Find where the given text appears and provide that cell's center as (x, y) coordinate. 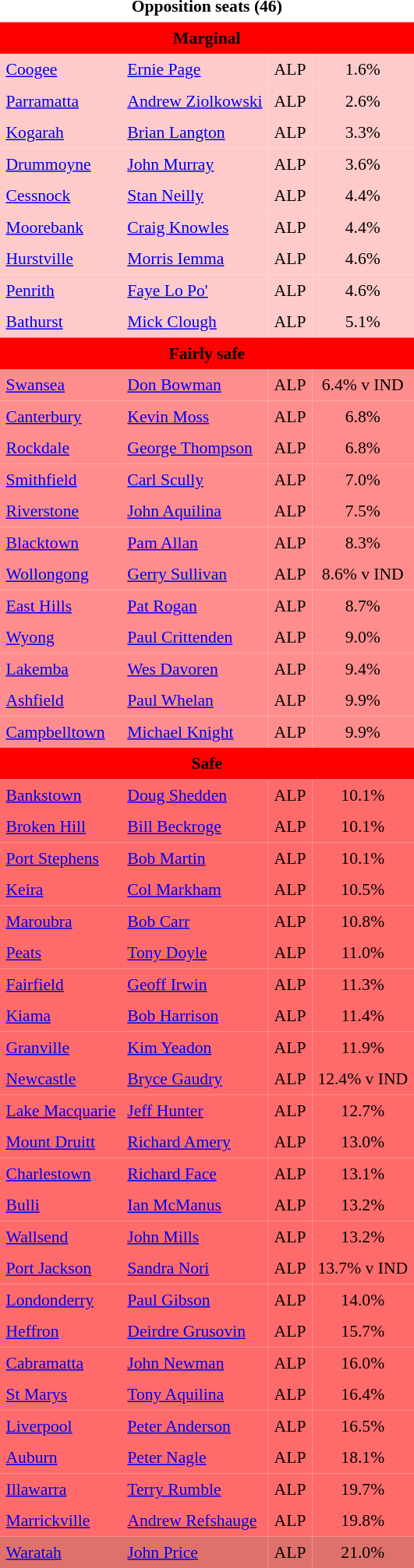
Charlestown (61, 1173)
Kiama (61, 1016)
6.4% v IND (363, 385)
Bryce Gaudry (195, 1079)
Doug Shedden (195, 795)
Geoff Irwin (195, 984)
Sandra Nori (195, 1268)
Waratah (61, 1552)
George Thompson (195, 448)
John Price (195, 1552)
Mick Clough (195, 322)
Jeff Hunter (195, 1110)
3.6% (363, 164)
Michael Knight (195, 731)
Ernie Page (195, 69)
John Newman (195, 1362)
13.0% (363, 1142)
Craig Knowles (195, 227)
Heffron (61, 1331)
1.6% (363, 69)
Drummoyne (61, 164)
5.1% (363, 322)
Faye Lo Po' (195, 290)
Tony Doyle (195, 953)
12.4% v IND (363, 1079)
Col Markham (195, 890)
Paul Gibson (195, 1299)
Bankstown (61, 795)
Peter Nagle (195, 1457)
19.8% (363, 1520)
8.3% (363, 542)
Londonderry (61, 1299)
Port Jackson (61, 1268)
Gerry Sullivan (195, 574)
9.4% (363, 668)
John Mills (195, 1236)
11.3% (363, 984)
Brian Langton (195, 132)
21.0% (363, 1552)
Keira (61, 890)
Wyong (61, 637)
John Aquilina (195, 511)
Morris Iemma (195, 259)
Kevin Moss (195, 416)
Stan Neilly (195, 196)
Don Bowman (195, 385)
Marrickville (61, 1520)
Fairly safe (207, 353)
11.0% (363, 953)
8.7% (363, 605)
Illawarra (61, 1489)
12.7% (363, 1110)
Bob Martin (195, 858)
St Marys (61, 1394)
East Hills (61, 605)
Wallsend (61, 1236)
2.6% (363, 100)
Hurstville (61, 259)
Canterbury (61, 416)
Riverstone (61, 511)
Parramatta (61, 100)
Wes Davoren (195, 668)
Terry Rumble (195, 1489)
Andrew Refshauge (195, 1520)
Campbelltown (61, 731)
11.9% (363, 1047)
Paul Whelan (195, 700)
7.5% (363, 511)
Cabramatta (61, 1362)
Bathurst (61, 322)
Bob Harrison (195, 1016)
Newcastle (61, 1079)
Granville (61, 1047)
Deirdre Grusovin (195, 1331)
Kim Yeadon (195, 1047)
Bulli (61, 1205)
Liverpool (61, 1425)
Tony Aquilina (195, 1394)
Swansea (61, 385)
Port Stephens (61, 858)
Richard Face (195, 1173)
Marginal (207, 37)
Pam Allan (195, 542)
Smithfield (61, 479)
Carl Scully (195, 479)
Rockdale (61, 448)
7.0% (363, 479)
Maroubra (61, 921)
Coogee (61, 69)
18.1% (363, 1457)
11.4% (363, 1016)
16.0% (363, 1362)
Safe (207, 763)
10.5% (363, 890)
15.7% (363, 1331)
8.6% v IND (363, 574)
Lakemba (61, 668)
Kogarah (61, 132)
Richard Amery (195, 1142)
Lake Macquarie (61, 1110)
Peats (61, 953)
Andrew Ziolkowski (195, 100)
Peter Anderson (195, 1425)
16.5% (363, 1425)
3.3% (363, 132)
19.7% (363, 1489)
Bill Beckroge (195, 826)
Wollongong (61, 574)
Blacktown (61, 542)
13.1% (363, 1173)
Auburn (61, 1457)
Broken Hill (61, 826)
Moorebank (61, 227)
Paul Crittenden (195, 637)
Fairfield (61, 984)
13.7% v IND (363, 1268)
Mount Druitt (61, 1142)
14.0% (363, 1299)
Cessnock (61, 196)
John Murray (195, 164)
Penrith (61, 290)
Ashfield (61, 700)
9.0% (363, 637)
Ian McManus (195, 1205)
10.8% (363, 921)
Pat Rogan (195, 605)
Bob Carr (195, 921)
16.4% (363, 1394)
